From the cell containing the given text, extract its center point as [X, Y] coordinate. 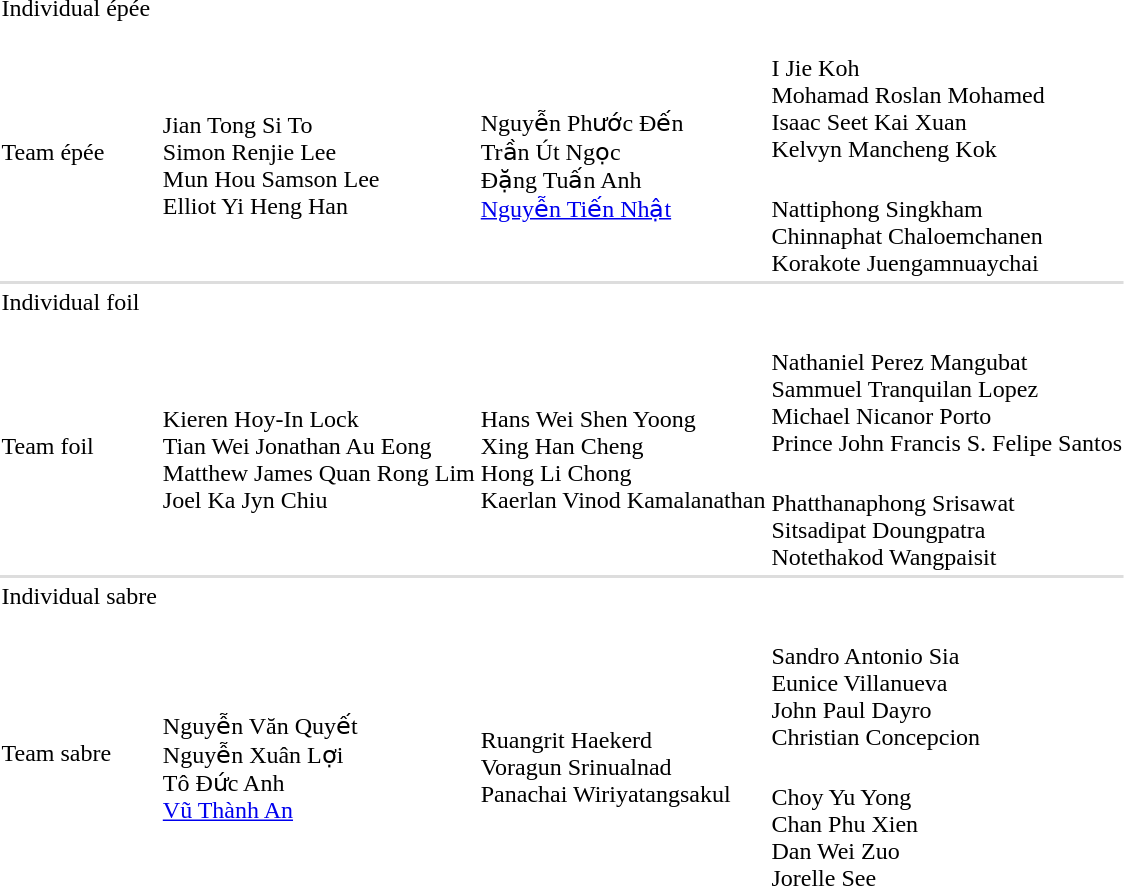
Kieren Hoy-In LockTian Wei Jonathan Au EongMatthew James Quan Rong LimJoel Ka Jyn Chiu [318, 446]
I Jie KohMohamad Roslan MohamedIsaac Seet Kai XuanKelvyn Mancheng Kok [947, 95]
Nathaniel Perez MangubatSammuel Tranquilan LopezMichael Nicanor PortoPrince John Francis S. Felipe Santos [947, 389]
Phatthanaphong SrisawatSitsadipat DoungpatraNotethakod Wangpaisit [947, 516]
Nguyễn Phước ĐếnTrần Út NgọcĐặng Tuấn AnhNguyễn Tiến Nhật [623, 152]
Team épée [79, 152]
Jian Tong Si ToSimon Renjie LeeMun Hou Samson LeeElliot Yi Heng Han [318, 152]
Individual foil [79, 302]
Hans Wei Shen YoongXing Han ChengHong Li ChongKaerlan Vinod Kamalanathan [623, 446]
Individual sabre [79, 596]
Sandro Antonio SiaEunice VillanuevaJohn Paul DayroChristian Concepcion [947, 683]
Team foil [79, 446]
Nattiphong SingkhamChinnaphat ChaloemchanenKorakote Juengamnuaychai [947, 222]
